Locate the cell with the specified text and output its (x, y) center coordinate. 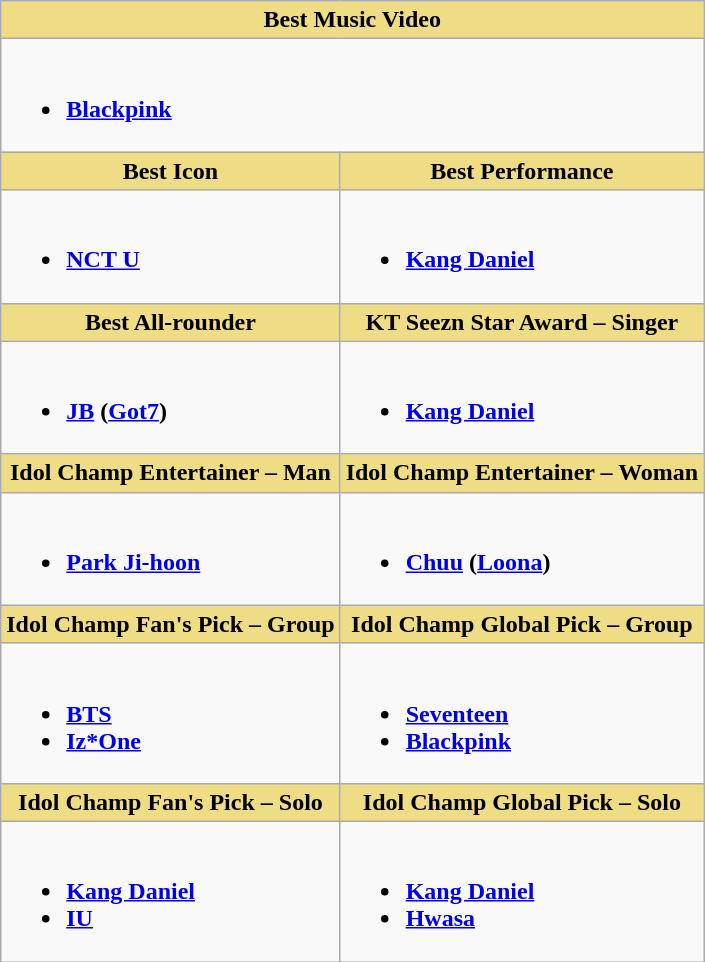
JB (Got7) (170, 398)
Idol Champ Fan's Pick – Group (170, 624)
Idol Champ Global Pick – Solo (522, 802)
Best Music Video (352, 20)
Chuu (Loona) (522, 548)
NCT U (170, 246)
Idol Champ Fan's Pick – Solo (170, 802)
Best Performance (522, 171)
Kang DanielHwasa (522, 891)
Idol Champ Entertainer – Woman (522, 473)
SeventeenBlackpink (522, 713)
Park Ji-hoon (170, 548)
Idol Champ Entertainer – Man (170, 473)
Idol Champ Global Pick – Group (522, 624)
BTSIz*One (170, 713)
Blackpink (352, 96)
Kang DanielIU (170, 891)
Best Icon (170, 171)
Best All-rounder (170, 322)
KT Seezn Star Award – Singer (522, 322)
